Output the (x, y) coordinate of the center of the cell containing the given text.  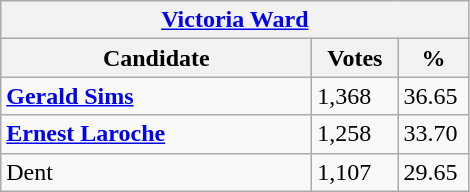
% (434, 58)
1,368 (355, 96)
33.70 (434, 134)
36.65 (434, 96)
1,107 (355, 172)
1,258 (355, 134)
Dent (156, 172)
Gerald Sims (156, 96)
Ernest Laroche (156, 134)
Victoria Ward (235, 20)
Candidate (156, 58)
Votes (355, 58)
29.65 (434, 172)
